Provide the (X, Y) coordinate of the cell's center where the given text is located.  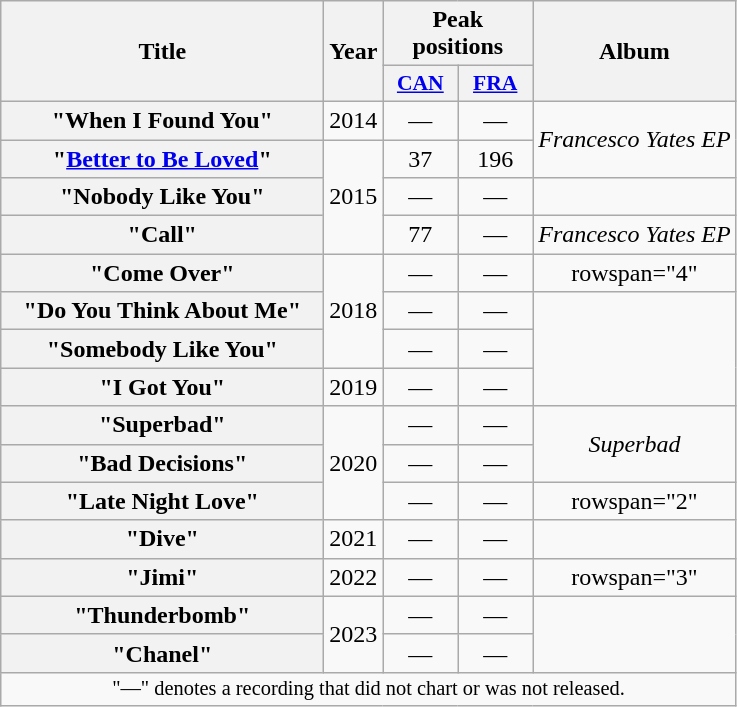
FRA (496, 84)
"When I Found You" (162, 120)
Superbad (634, 444)
2023 (354, 634)
"—" denotes a recording that did not chart or was not released. (368, 689)
Title (162, 52)
"Chanel" (162, 653)
"Superbad" (162, 425)
"Dive" (162, 539)
"Somebody Like You" (162, 349)
"Jimi" (162, 577)
"I Got You" (162, 387)
Year (354, 52)
2020 (354, 463)
"Late Night Love" (162, 501)
rowspan="2" (634, 501)
196 (496, 159)
"Better to Be Loved" (162, 159)
2015 (354, 197)
37 (420, 159)
2018 (354, 311)
Album (634, 52)
"Nobody Like You" (162, 197)
2021 (354, 539)
"Call" (162, 235)
Peak positions (458, 34)
77 (420, 235)
"Thunderbomb" (162, 615)
"Bad Decisions" (162, 463)
2022 (354, 577)
"Do You Think About Me" (162, 311)
2014 (354, 120)
2019 (354, 387)
rowspan="3" (634, 577)
CAN (420, 84)
"Come Over" (162, 273)
rowspan="4" (634, 273)
